Pinpoint the cell where the given text exists, returning its (X, Y) midpoint coordinate. 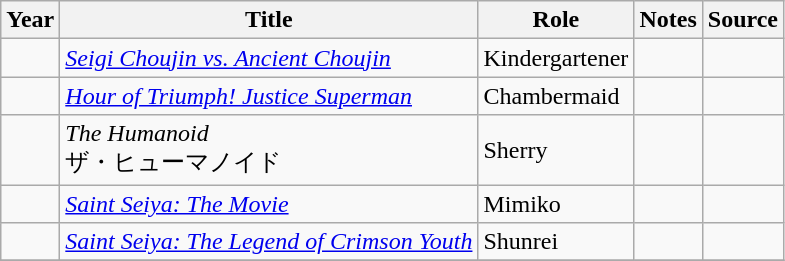
Saint Seiya: The Legend of Crimson Youth (269, 242)
Title (269, 20)
Sherry (556, 150)
Notes (668, 20)
Kindergartener (556, 58)
Year (30, 20)
Source (742, 20)
Seigi Choujin vs. Ancient Choujin (269, 58)
Saint Seiya: The Movie (269, 203)
Hour of Triumph! Justice Superman (269, 96)
Chambermaid (556, 96)
Shunrei (556, 242)
The Humanoidザ・ヒューマノイド (269, 150)
Mimiko (556, 203)
Role (556, 20)
